Find where the given text appears and provide that cell's center as [x, y] coordinate. 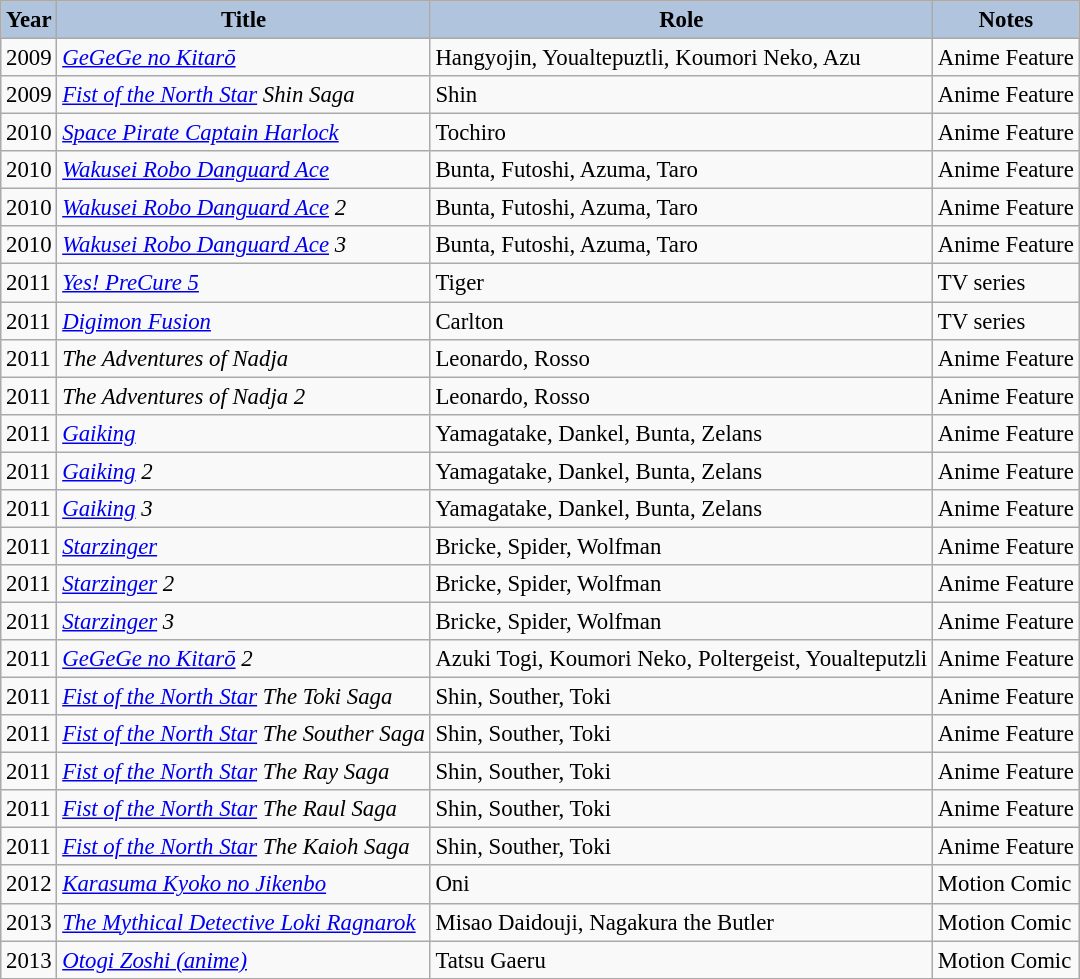
Starzinger [244, 546]
Fist of the North Star The Kaioh Saga [244, 847]
The Adventures of Nadja [244, 358]
Fist of the North Star The Souther Saga [244, 734]
Fist of the North Star The Toki Saga [244, 697]
GeGeGe no Kitarō [244, 58]
Fist of the North Star The Raul Saga [244, 809]
Misao Daidouji, Nagakura the Butler [681, 922]
Carlton [681, 321]
Gaiking 3 [244, 509]
Yes! PreCure 5 [244, 283]
Gaiking 2 [244, 471]
Digimon Fusion [244, 321]
Notes [1006, 20]
Otogi Zoshi (anime) [244, 960]
Azuki Togi, Koumori Neko, Poltergeist, Youalteputzli [681, 659]
Hangyojin, Youaltepuztli, Koumori Neko, Azu [681, 58]
Tochiro [681, 133]
Starzinger 2 [244, 584]
Role [681, 20]
Space Pirate Captain Harlock [244, 133]
Tiger [681, 283]
Year [29, 20]
Fist of the North Star Shin Saga [244, 95]
Karasuma Kyoko no Jikenbo [244, 885]
Gaiking [244, 433]
Wakusei Robo Danguard Ace 3 [244, 245]
Shin [681, 95]
The Mythical Detective Loki Ragnarok [244, 922]
Oni [681, 885]
GeGeGe no Kitarō 2 [244, 659]
Title [244, 20]
Fist of the North Star The Ray Saga [244, 772]
Wakusei Robo Danguard Ace 2 [244, 208]
Starzinger 3 [244, 621]
The Adventures of Nadja 2 [244, 396]
Tatsu Gaeru [681, 960]
Wakusei Robo Danguard Ace [244, 170]
2012 [29, 885]
